Pinpoint the cell where the given text exists, returning its [X, Y] midpoint coordinate. 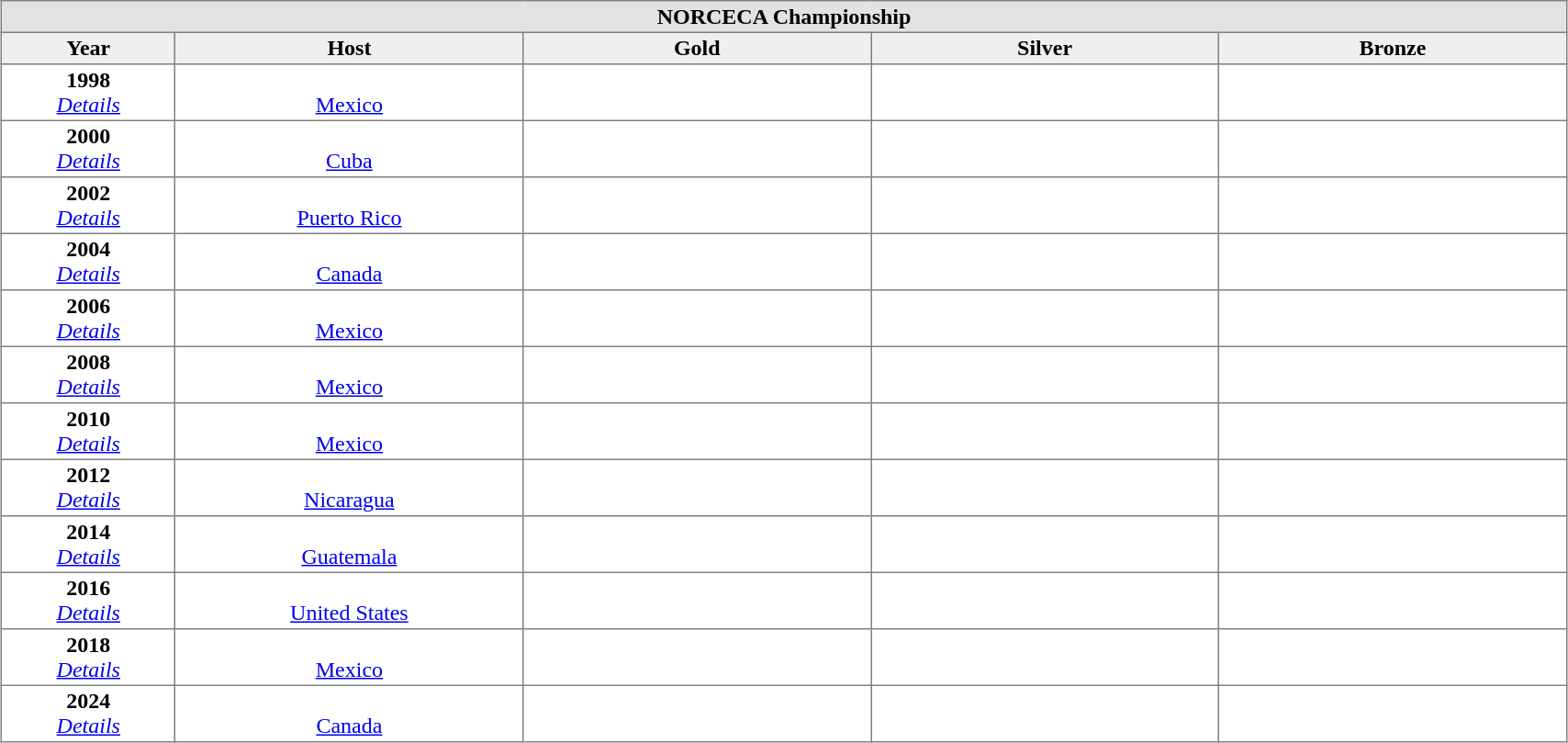
Gold [698, 48]
2012Details [88, 488]
2008Details [88, 375]
Year [88, 48]
Bronze [1394, 48]
1998Details [88, 93]
2010Details [88, 432]
Cuba [349, 149]
Nicaragua [349, 488]
Guatemala [349, 545]
Silver [1045, 48]
2000Details [88, 149]
2018Details [88, 658]
2002Details [88, 206]
2014Details [88, 545]
2006Details [88, 319]
2024Details [88, 714]
Puerto Rico [349, 206]
2004Details [88, 262]
2016Details [88, 601]
United States [349, 601]
Host [349, 48]
NORCECA Championship [784, 17]
